Pinpoint the cell where the given text exists, returning its [x, y] midpoint coordinate. 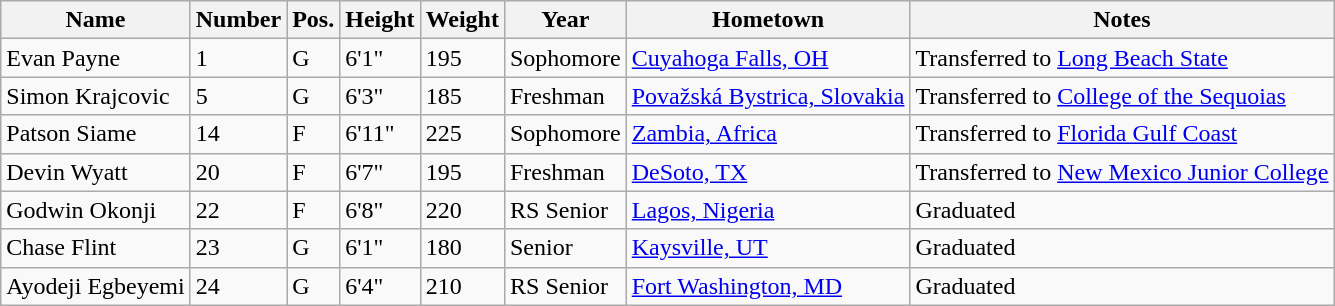
Hometown [768, 20]
Devin Wyatt [96, 172]
20 [238, 172]
Pos. [314, 20]
Transferred to College of the Sequoias [1122, 96]
Transferred to Florida Gulf Coast [1122, 134]
Fort Washington, MD [768, 286]
Godwin Okonji [96, 210]
Number [238, 20]
185 [462, 96]
6'7" [380, 172]
Transferred to Long Beach State [1122, 58]
23 [238, 248]
22 [238, 210]
Patson Siame [96, 134]
Year [565, 20]
210 [462, 286]
225 [462, 134]
Lagos, Nigeria [768, 210]
Transferred to New Mexico Junior College [1122, 172]
6'11" [380, 134]
Evan Payne [96, 58]
Simon Krajcovic [96, 96]
Cuyahoga Falls, OH [768, 58]
6'3" [380, 96]
Zambia, Africa [768, 134]
Name [96, 20]
6'4" [380, 286]
Senior [565, 248]
Notes [1122, 20]
180 [462, 248]
220 [462, 210]
6'8" [380, 210]
24 [238, 286]
Chase Flint [96, 248]
5 [238, 96]
Weight [462, 20]
Považská Bystrica, Slovakia [768, 96]
Ayodeji Egbeyemi [96, 286]
Height [380, 20]
14 [238, 134]
Kaysville, UT [768, 248]
1 [238, 58]
DeSoto, TX [768, 172]
